Provide the [X, Y] coordinate of the cell's center where the given text is located.  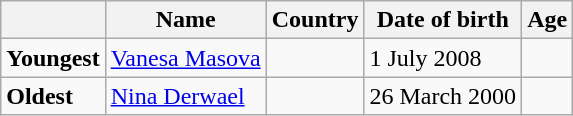
Date of birth [443, 20]
1 July 2008 [443, 58]
Country [315, 20]
Oldest [53, 96]
26 March 2000 [443, 96]
Youngest [53, 58]
Age [548, 20]
Name [186, 20]
Nina Derwael [186, 96]
Vanesa Masova [186, 58]
